Provide the (X, Y) coordinate of the cell's center where the given text is located.  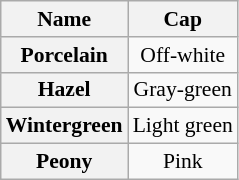
Porcelain (64, 55)
Hazel (64, 90)
Light green (183, 126)
Peony (64, 162)
Pink (183, 162)
Wintergreen (64, 126)
Name (64, 19)
Gray-green (183, 90)
Cap (183, 19)
Off-white (183, 55)
